From the cell containing the given text, extract its center point as (x, y) coordinate. 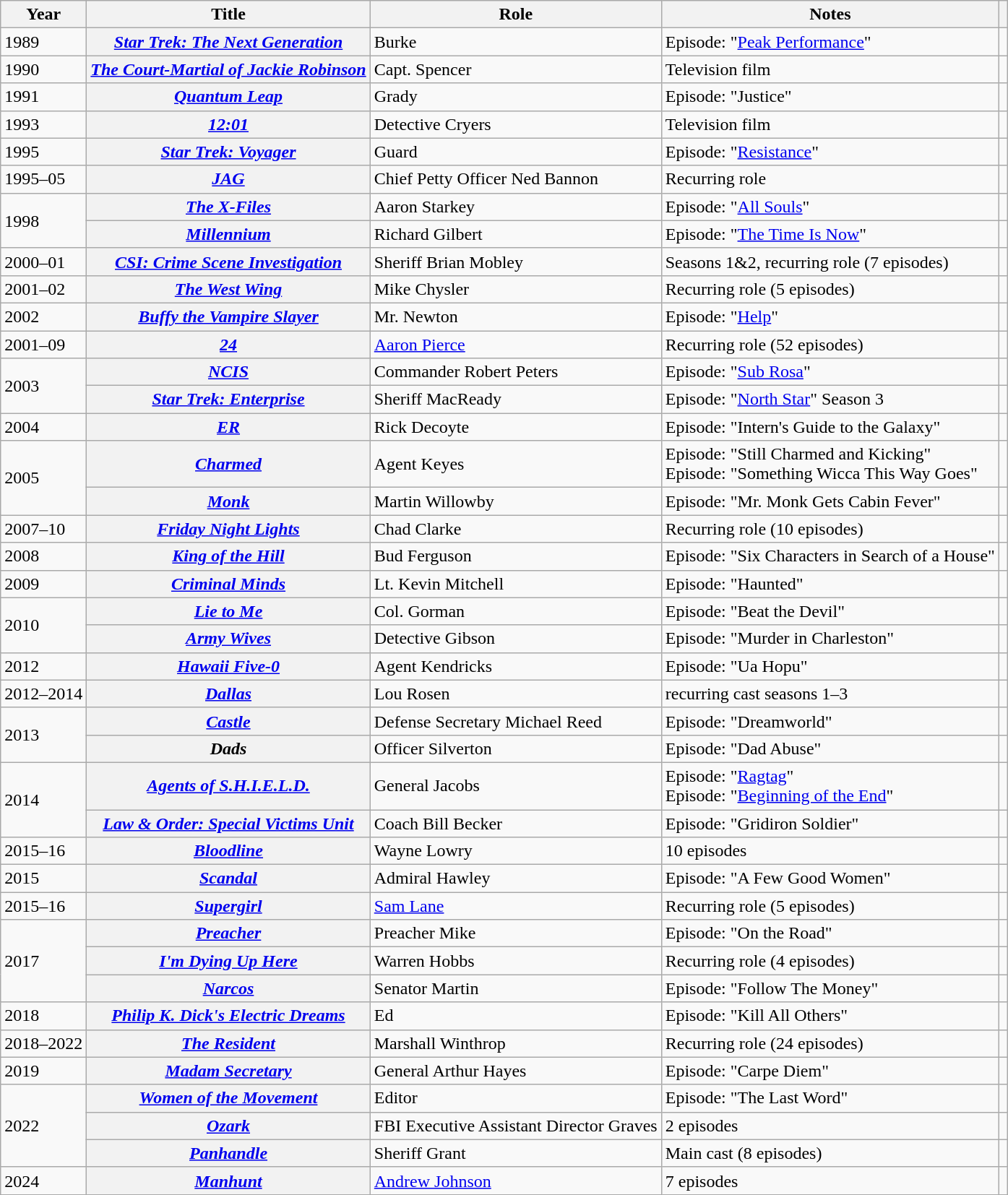
12:01 (228, 124)
Castle (228, 721)
Notes (830, 14)
Episode: "The Last Word" (830, 1098)
Episode: "On the Road" (830, 933)
Senator Martin (516, 988)
ER (228, 427)
Martin Willowby (516, 501)
Episode: "Intern's Guide to the Galaxy" (830, 427)
Episode: "Ua Hopu" (830, 666)
Andrew Johnson (516, 1181)
2001–02 (43, 289)
Agents of S.H.I.E.L.D. (228, 786)
Sam Lane (516, 906)
Buffy the Vampire Slayer (228, 316)
Episode: "Haunted" (830, 584)
Manhunt (228, 1181)
I'm Dying Up Here (228, 961)
2001–09 (43, 345)
1990 (43, 69)
Admiral Hawley (516, 879)
Bud Ferguson (516, 556)
Scandal (228, 879)
Agent Keyes (516, 464)
Lie to Me (228, 611)
2005 (43, 478)
Episode: "Justice" (830, 97)
Episode: "Peak Performance" (830, 42)
Sheriff MacReady (516, 400)
2012 (43, 666)
Recurring role (24 episodes) (830, 1043)
2015 (43, 879)
1993 (43, 124)
Episode: "Dad Abuse" (830, 749)
Army Wives (228, 639)
Star Trek: The Next Generation (228, 42)
Madam Secretary (228, 1071)
Episode: "Six Characters in Search of a House" (830, 556)
Title (228, 14)
JAG (228, 179)
2017 (43, 961)
Episode: "Dreamworld" (830, 721)
7 episodes (830, 1181)
Episode: "Carpe Diem" (830, 1071)
2007–10 (43, 529)
24 (228, 345)
Marshall Winthrop (516, 1043)
Dads (228, 749)
Episode: "All Souls" (830, 207)
Seasons 1&2, recurring role (7 episodes) (830, 262)
Agent Kendricks (516, 666)
Defense Secretary Michael Reed (516, 721)
Role (516, 14)
FBI Executive Assistant Director Graves (516, 1126)
2019 (43, 1071)
Episode: "Still Charmed and Kicking"Episode: "Something Wicca This Way Goes" (830, 464)
2004 (43, 427)
1995–05 (43, 179)
Monk (228, 501)
Star Trek: Enterprise (228, 400)
Col. Gorman (516, 611)
Mike Chysler (516, 289)
Coach Bill Becker (516, 823)
Lt. Kevin Mitchell (516, 584)
2018 (43, 1016)
2003 (43, 386)
2000–01 (43, 262)
Sheriff Brian Mobley (516, 262)
The Resident (228, 1043)
Chief Petty Officer Ned Bannon (516, 179)
Burke (516, 42)
The West Wing (228, 289)
Friday Night Lights (228, 529)
Wayne Lowry (516, 851)
Lou Rosen (516, 694)
Quantum Leap (228, 97)
Grady (516, 97)
Preacher (228, 933)
2014 (43, 799)
Episode: "North Star" Season 3 (830, 400)
Criminal Minds (228, 584)
Preacher Mike (516, 933)
1995 (43, 152)
Episode: "Gridiron Soldier" (830, 823)
Supergirl (228, 906)
Mr. Newton (516, 316)
Episode: "Kill All Others" (830, 1016)
10 episodes (830, 851)
Millennium (228, 234)
Hawaii Five-0 (228, 666)
General Arthur Hayes (516, 1071)
Detective Gibson (516, 639)
CSI: Crime Scene Investigation (228, 262)
1998 (43, 220)
Episode: "Help" (830, 316)
Star Trek: Voyager (228, 152)
Main cast (8 episodes) (830, 1153)
Episode: "Resistance" (830, 152)
General Jacobs (516, 786)
Sheriff Grant (516, 1153)
Editor (516, 1098)
2002 (43, 316)
Ed (516, 1016)
recurring cast seasons 1–3 (830, 694)
The X-Files (228, 207)
Episode: "Mr. Monk Gets Cabin Fever" (830, 501)
Episode: "The Time Is Now" (830, 234)
Chad Clarke (516, 529)
Women of the Movement (228, 1098)
Episode: "Murder in Charleston" (830, 639)
1989 (43, 42)
Commander Robert Peters (516, 372)
2010 (43, 625)
Charmed (228, 464)
Recurring role (830, 179)
Narcos (228, 988)
Detective Cryers (516, 124)
Aaron Pierce (516, 345)
Episode: "A Few Good Women" (830, 879)
Panhandle (228, 1153)
2022 (43, 1126)
Philip K. Dick's Electric Dreams (228, 1016)
2024 (43, 1181)
Richard Gilbert (516, 234)
Dallas (228, 694)
Episode: "Sub Rosa" (830, 372)
Officer Silverton (516, 749)
2 episodes (830, 1126)
Warren Hobbs (516, 961)
The Court-Martial of Jackie Robinson (228, 69)
2013 (43, 735)
Guard (516, 152)
NCIS (228, 372)
Episode: "Follow The Money" (830, 988)
Rick Decoyte (516, 427)
1991 (43, 97)
Episode: "Ragtag"Episode: "Beginning of the End" (830, 786)
Recurring role (10 episodes) (830, 529)
Year (43, 14)
Aaron Starkey (516, 207)
Law & Order: Special Victims Unit (228, 823)
Ozark (228, 1126)
Capt. Spencer (516, 69)
2008 (43, 556)
King of the Hill (228, 556)
Episode: "Beat the Devil" (830, 611)
Recurring role (4 episodes) (830, 961)
2009 (43, 584)
2012–2014 (43, 694)
2018–2022 (43, 1043)
Recurring role (52 episodes) (830, 345)
Bloodline (228, 851)
